Locate the cell with the specified text and output its [X, Y] center coordinate. 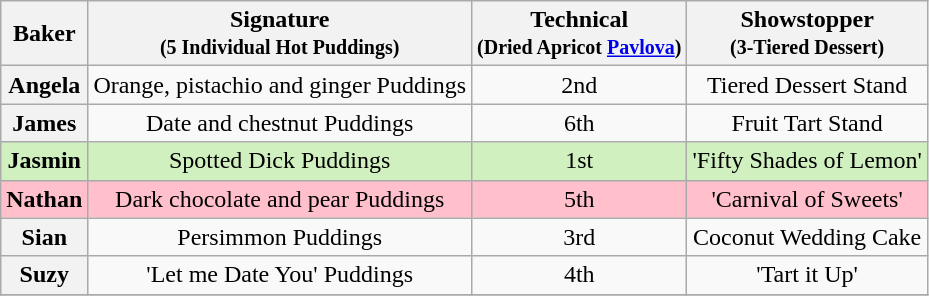
Spotted Dick Puddings [280, 161]
Jasmin [44, 161]
'Let me Date You' Puddings [280, 275]
5th [580, 199]
Technical(Dried Apricot Pavlova) [580, 34]
James [44, 123]
3rd [580, 237]
Date and chestnut Puddings [280, 123]
Showstopper(3-Tiered Dessert) [807, 34]
Suzy [44, 275]
Signature(5 Individual Hot Puddings) [280, 34]
1st [580, 161]
2nd [580, 85]
'Carnival of Sweets' [807, 199]
Baker [44, 34]
Sian [44, 237]
'Fifty Shades of Lemon' [807, 161]
4th [580, 275]
6th [580, 123]
Fruit Tart Stand [807, 123]
Dark chocolate and pear Puddings [280, 199]
Coconut Wedding Cake [807, 237]
Persimmon Puddings [280, 237]
Orange, pistachio and ginger Puddings [280, 85]
Tiered Dessert Stand [807, 85]
'Tart it Up' [807, 275]
Nathan [44, 199]
Angela [44, 85]
